Identify which cell holds the provided text, then report its (X, Y) central coordinate. 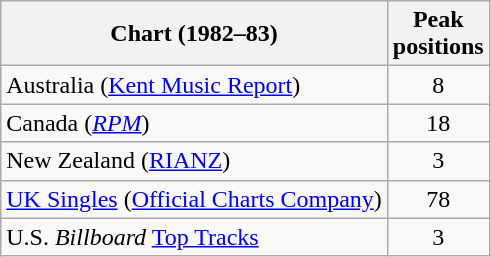
Chart (1982–83) (194, 34)
Australia (Kent Music Report) (194, 85)
UK Singles (Official Charts Company) (194, 199)
U.S. Billboard Top Tracks (194, 237)
Canada (RPM) (194, 123)
18 (438, 123)
New Zealand (RIANZ) (194, 161)
78 (438, 199)
Peakpositions (438, 34)
8 (438, 85)
